Identify which cell holds the provided text, then report its [x, y] central coordinate. 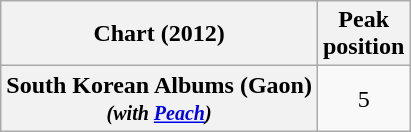
Peakposition [363, 34]
Chart (2012) [160, 34]
South Korean Albums (Gaon)(with Peach) [160, 98]
5 [363, 98]
